Pinpoint the cell where the given text exists, returning its [X, Y] midpoint coordinate. 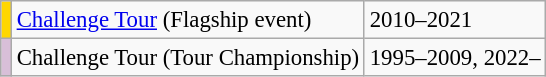
Challenge Tour (Tour Championship) [188, 58]
Challenge Tour (Flagship event) [188, 20]
2010–2021 [454, 20]
1995–2009, 2022– [454, 58]
